Pinpoint the cell where the given text exists, returning its [X, Y] midpoint coordinate. 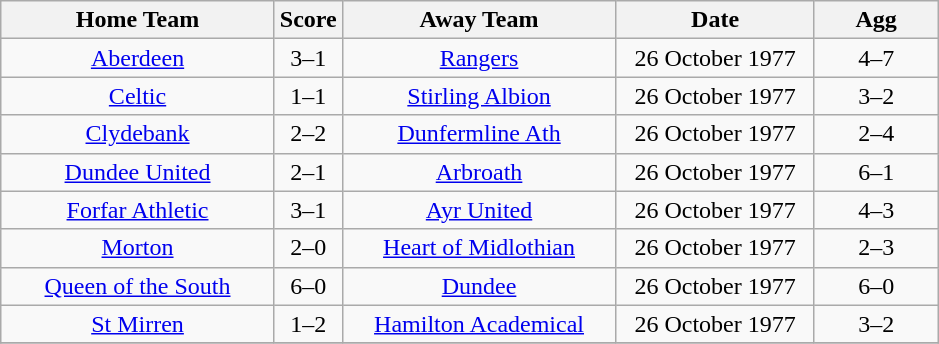
Queen of the South [138, 286]
2–3 [876, 248]
1–2 [308, 324]
Clydebank [138, 134]
1–1 [308, 96]
6–1 [876, 172]
4–7 [876, 58]
Agg [876, 20]
Date [716, 20]
Away Team [479, 20]
Dundee United [138, 172]
Aberdeen [138, 58]
2–2 [308, 134]
Score [308, 20]
2–4 [876, 134]
St Mirren [138, 324]
Ayr United [479, 210]
Stirling Albion [479, 96]
Home Team [138, 20]
2–1 [308, 172]
2–0 [308, 248]
Celtic [138, 96]
Hamilton Academical [479, 324]
Rangers [479, 58]
Dunfermline Ath [479, 134]
Arbroath [479, 172]
Dundee [479, 286]
Heart of Midlothian [479, 248]
Forfar Athletic [138, 210]
4–3 [876, 210]
Morton [138, 248]
